Extract the (X, Y) coordinate from the center of the cell holding the provided text.  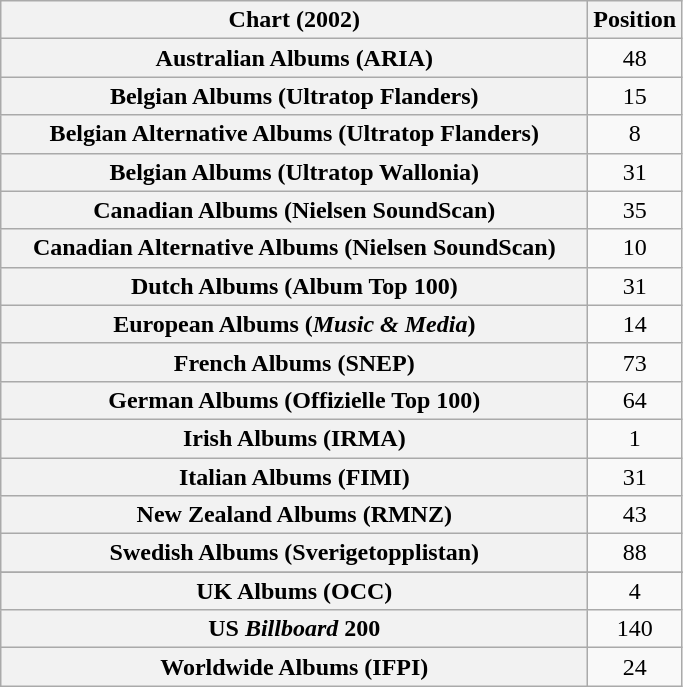
8 (635, 134)
Belgian Alternative Albums (Ultratop Flanders) (294, 134)
US Billboard 200 (294, 629)
German Albums (Offizielle Top 100) (294, 400)
European Albums (Music & Media) (294, 324)
64 (635, 400)
4 (635, 591)
UK Albums (OCC) (294, 591)
Canadian Alternative Albums (Nielsen SoundScan) (294, 248)
Chart (2002) (294, 20)
Canadian Albums (Nielsen SoundScan) (294, 210)
Dutch Albums (Album Top 100) (294, 286)
Belgian Albums (Ultratop Wallonia) (294, 172)
35 (635, 210)
48 (635, 58)
New Zealand Albums (RMNZ) (294, 515)
140 (635, 629)
French Albums (SNEP) (294, 362)
88 (635, 553)
Worldwide Albums (IFPI) (294, 667)
73 (635, 362)
43 (635, 515)
14 (635, 324)
Irish Albums (IRMA) (294, 438)
Position (635, 20)
Belgian Albums (Ultratop Flanders) (294, 96)
Australian Albums (ARIA) (294, 58)
Swedish Albums (Sverigetopplistan) (294, 553)
10 (635, 248)
24 (635, 667)
Italian Albums (FIMI) (294, 477)
15 (635, 96)
1 (635, 438)
